Identify which cell holds the provided text, then report its (X, Y) central coordinate. 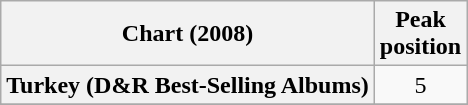
5 (420, 85)
Peakposition (420, 34)
Turkey (D&R Best-Selling Albums) (188, 85)
Chart (2008) (188, 34)
